Scan for the cell matching the given text and deliver its [x, y] coordinate at center. 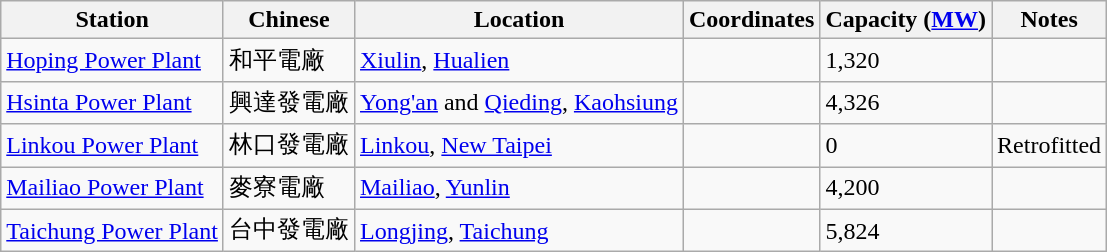
台中發電廠 [288, 230]
和平電廠 [288, 60]
Chinese [288, 20]
Coordinates [751, 20]
Hoping Power Plant [112, 60]
林口發電廠 [288, 146]
Yong'an and Qieding, Kaohsiung [518, 102]
Mailiao, Yunlin [518, 188]
1,320 [906, 60]
Xiulin, Hualien [518, 60]
0 [906, 146]
Mailiao Power Plant [112, 188]
Linkou Power Plant [112, 146]
Linkou, New Taipei [518, 146]
Hsinta Power Plant [112, 102]
興達發電廠 [288, 102]
麥寮電廠 [288, 188]
Capacity (MW) [906, 20]
4,200 [906, 188]
Taichung Power Plant [112, 230]
Longjing, Taichung [518, 230]
Notes [1050, 20]
Station [112, 20]
Location [518, 20]
5,824 [906, 230]
4,326 [906, 102]
Retrofitted [1050, 146]
